Scan for the cell matching the given text and deliver its (x, y) coordinate at center. 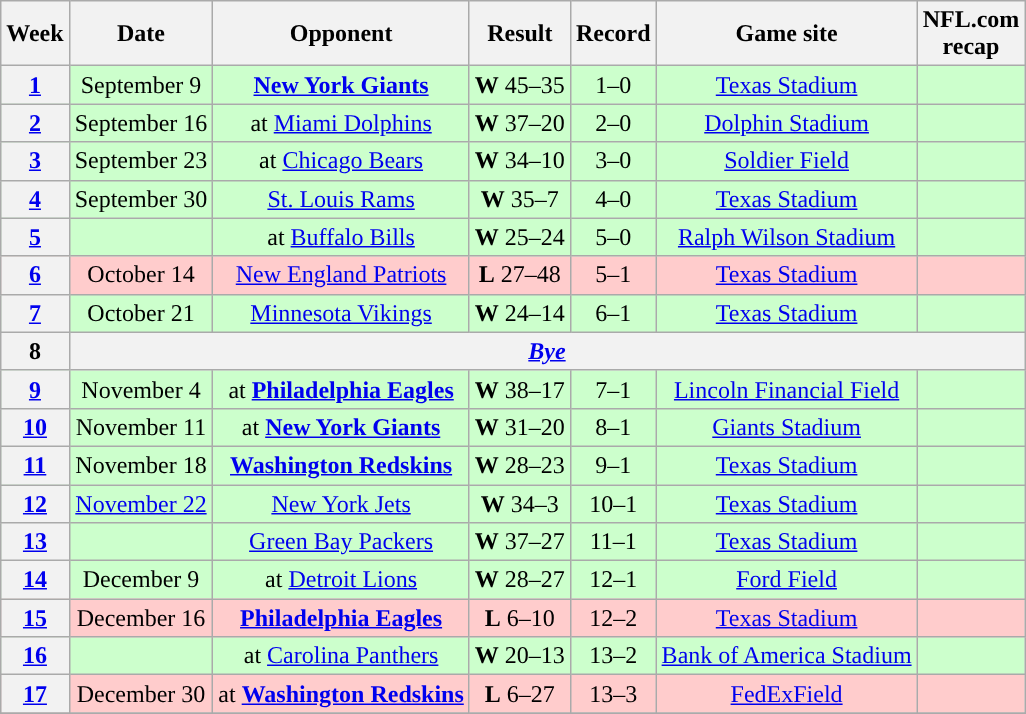
December 16 (141, 618)
W 24–14 (520, 313)
13–2 (613, 656)
at Buffalo Bills (341, 237)
September 16 (141, 123)
3 (35, 161)
at Washington Redskins (341, 694)
W 37–20 (520, 123)
September 30 (141, 199)
November 18 (141, 465)
17 (35, 694)
3–0 (613, 161)
December 9 (141, 580)
at New York Giants (341, 427)
St. Louis Rams (341, 199)
10–1 (613, 503)
7 (35, 313)
14 (35, 580)
New York Jets (341, 503)
L 27–48 (520, 275)
November 22 (141, 503)
at Detroit Lions (341, 580)
Lincoln Financial Field (786, 389)
Minnesota Vikings (341, 313)
5–0 (613, 237)
at Carolina Panthers (341, 656)
12–1 (613, 580)
New York Giants (341, 85)
4 (35, 199)
at Chicago Bears (341, 161)
Week (35, 34)
8–1 (613, 427)
5–1 (613, 275)
Giants Stadium (786, 427)
Ford Field (786, 580)
12 (35, 503)
Opponent (341, 34)
1–0 (613, 85)
Bank of America Stadium (786, 656)
New England Patriots (341, 275)
W 37–27 (520, 542)
September 9 (141, 85)
Green Bay Packers (341, 542)
2 (35, 123)
Game site (786, 34)
W 28–27 (520, 580)
15 (35, 618)
13 (35, 542)
Date (141, 34)
W 20–13 (520, 656)
Bye (547, 351)
September 23 (141, 161)
L 6–27 (520, 694)
W 25–24 (520, 237)
W 35–7 (520, 199)
13–3 (613, 694)
December 30 (141, 694)
W 45–35 (520, 85)
6–1 (613, 313)
October 14 (141, 275)
Washington Redskins (341, 465)
W 38–17 (520, 389)
Dolphin Stadium (786, 123)
L 6–10 (520, 618)
November 4 (141, 389)
1 (35, 85)
November 11 (141, 427)
W 28–23 (520, 465)
October 21 (141, 313)
Soldier Field (786, 161)
Philadelphia Eagles (341, 618)
W 34–3 (520, 503)
4–0 (613, 199)
6 (35, 275)
W 31–20 (520, 427)
2–0 (613, 123)
5 (35, 237)
W 34–10 (520, 161)
11–1 (613, 542)
FedExField (786, 694)
8 (35, 351)
NFL.comrecap (971, 34)
at Philadelphia Eagles (341, 389)
at Miami Dolphins (341, 123)
Record (613, 34)
9–1 (613, 465)
Result (520, 34)
9 (35, 389)
Ralph Wilson Stadium (786, 237)
12–2 (613, 618)
16 (35, 656)
7–1 (613, 389)
10 (35, 427)
11 (35, 465)
